Determine the (x, y) coordinate at the center of the cell enclosing the given text.  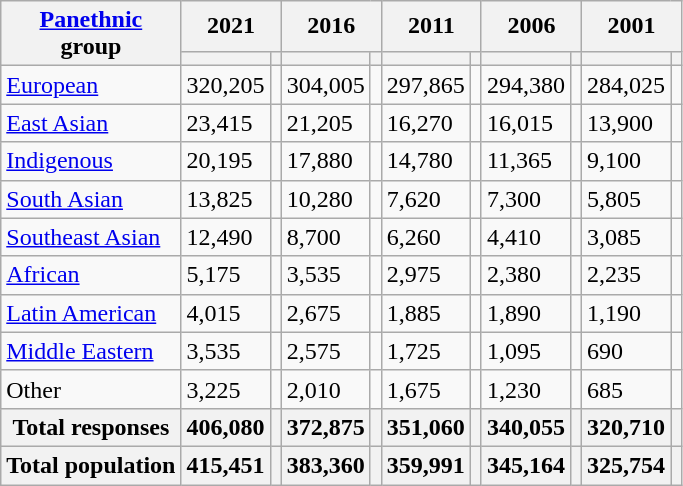
10,280 (326, 199)
6,260 (426, 237)
320,205 (226, 85)
284,025 (626, 85)
1,725 (426, 351)
345,164 (526, 465)
351,060 (426, 427)
Other (91, 389)
3,225 (226, 389)
2016 (331, 26)
European (91, 85)
690 (626, 351)
406,080 (226, 427)
372,875 (326, 427)
2006 (531, 26)
2011 (431, 26)
1,230 (526, 389)
16,270 (426, 123)
South Asian (91, 199)
21,205 (326, 123)
17,880 (326, 161)
2,975 (426, 275)
9,100 (626, 161)
East Asian (91, 123)
2,010 (326, 389)
Total population (91, 465)
Latin American (91, 313)
Indigenous (91, 161)
Panethnicgroup (91, 34)
2,575 (326, 351)
16,015 (526, 123)
320,710 (626, 427)
African (91, 275)
8,700 (326, 237)
13,900 (626, 123)
340,055 (526, 427)
359,991 (426, 465)
4,015 (226, 313)
1,890 (526, 313)
415,451 (226, 465)
4,410 (526, 237)
1,675 (426, 389)
13,825 (226, 199)
1,190 (626, 313)
23,415 (226, 123)
325,754 (626, 465)
5,175 (226, 275)
14,780 (426, 161)
1,095 (526, 351)
297,865 (426, 85)
12,490 (226, 237)
2,675 (326, 313)
304,005 (326, 85)
7,300 (526, 199)
2,380 (526, 275)
20,195 (226, 161)
5,805 (626, 199)
2,235 (626, 275)
2021 (231, 26)
685 (626, 389)
383,360 (326, 465)
1,885 (426, 313)
Middle Eastern (91, 351)
3,085 (626, 237)
2001 (632, 26)
294,380 (526, 85)
Southeast Asian (91, 237)
Total responses (91, 427)
11,365 (526, 161)
7,620 (426, 199)
